Find where the given text appears and provide that cell's center as [x, y] coordinate. 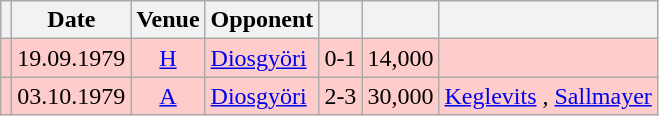
Venue [168, 20]
14,000 [400, 58]
A [168, 96]
30,000 [400, 96]
03.10.1979 [72, 96]
19.09.1979 [72, 58]
Keglevits , Sallmayer [548, 96]
H [168, 58]
0-1 [340, 58]
Opponent [262, 20]
Date [72, 20]
2-3 [340, 96]
